Pinpoint the cell where the given text exists, returning its [x, y] midpoint coordinate. 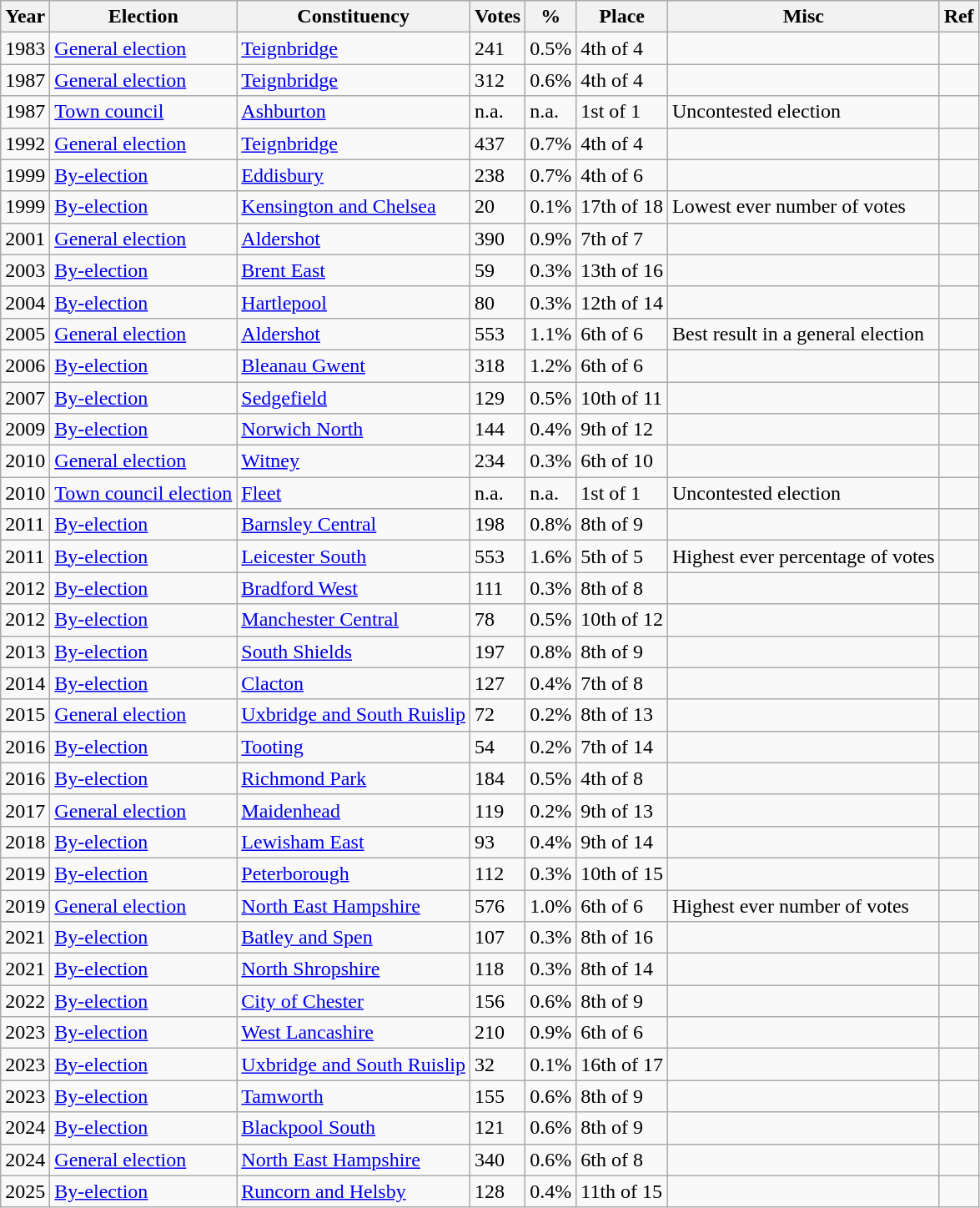
576 [498, 905]
17th of 18 [622, 207]
Runcorn and Helsby [354, 1191]
1983 [25, 48]
16th of 17 [622, 1065]
% [550, 17]
2006 [25, 365]
West Lancashire [354, 1033]
Bradford West [354, 588]
156 [498, 1001]
2003 [25, 270]
20 [498, 207]
121 [498, 1128]
Best result in a general election [804, 334]
Blackpool South [354, 1128]
Lowest ever number of votes [804, 207]
Place [622, 17]
184 [498, 778]
1.1% [550, 334]
Year [25, 17]
2009 [25, 430]
6th of 10 [622, 461]
Hartlepool [354, 302]
238 [498, 175]
Brent East [354, 270]
Richmond Park [354, 778]
8th of 14 [622, 969]
197 [498, 652]
South Shields [354, 652]
8th of 16 [622, 938]
Election [143, 17]
9th of 14 [622, 842]
5th of 5 [622, 556]
128 [498, 1191]
Barnsley Central [354, 525]
234 [498, 461]
7th of 8 [622, 683]
111 [498, 588]
4th of 8 [622, 778]
107 [498, 938]
6th of 8 [622, 1160]
2007 [25, 398]
2004 [25, 302]
9th of 13 [622, 810]
North Shropshire [354, 969]
13th of 16 [622, 270]
7th of 14 [622, 747]
93 [498, 842]
155 [498, 1096]
2014 [25, 683]
118 [498, 969]
2022 [25, 1001]
7th of 7 [622, 239]
Highest ever percentage of votes [804, 556]
8th of 8 [622, 588]
Lewisham East [354, 842]
119 [498, 810]
9th of 12 [622, 430]
2001 [25, 239]
Votes [498, 17]
437 [498, 143]
Eddisbury [354, 175]
4th of 6 [622, 175]
210 [498, 1033]
Constituency [354, 17]
Town council [143, 112]
2018 [25, 842]
127 [498, 683]
54 [498, 747]
2017 [25, 810]
Norwich North [354, 430]
Manchester Central [354, 620]
Tooting [354, 747]
241 [498, 48]
1.2% [550, 365]
129 [498, 398]
Town council election [143, 493]
Batley and Spen [354, 938]
Witney [354, 461]
1.6% [550, 556]
Peterborough [354, 873]
1992 [25, 143]
318 [498, 365]
2013 [25, 652]
City of Chester [354, 1001]
Ashburton [354, 112]
1.0% [550, 905]
Ref [959, 17]
72 [498, 715]
78 [498, 620]
198 [498, 525]
Fleet [354, 493]
10th of 11 [622, 398]
Misc [804, 17]
144 [498, 430]
Clacton [354, 683]
59 [498, 270]
10th of 12 [622, 620]
2025 [25, 1191]
112 [498, 873]
Tamworth [354, 1096]
312 [498, 80]
12th of 14 [622, 302]
80 [498, 302]
32 [498, 1065]
Maidenhead [354, 810]
Bleanau Gwent [354, 365]
390 [498, 239]
Sedgefield [354, 398]
Leicester South [354, 556]
11th of 15 [622, 1191]
2005 [25, 334]
2015 [25, 715]
Highest ever number of votes [804, 905]
8th of 13 [622, 715]
10th of 15 [622, 873]
Kensington and Chelsea [354, 207]
340 [498, 1160]
